For the text-containing cell, return its midpoint in (x, y) coordinate format. 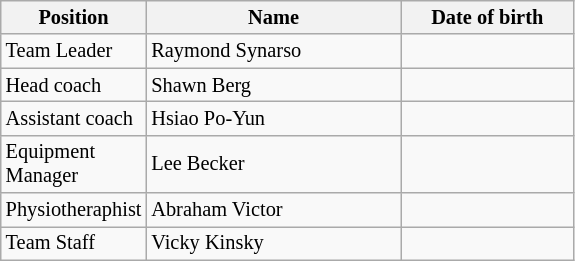
Name (273, 17)
Lee Becker (273, 164)
Date of birth (488, 17)
Abraham Victor (273, 210)
Physiotheraphist (74, 210)
Team Staff (74, 243)
Head coach (74, 85)
Position (74, 17)
Assistant coach (74, 118)
Vicky Kinsky (273, 243)
Shawn Berg (273, 85)
Equipment Manager (74, 164)
Team Leader (74, 51)
Raymond Synarso (273, 51)
Hsiao Po-Yun (273, 118)
